Detect which cell encompasses the target text, then output its (X, Y) center coordinate. 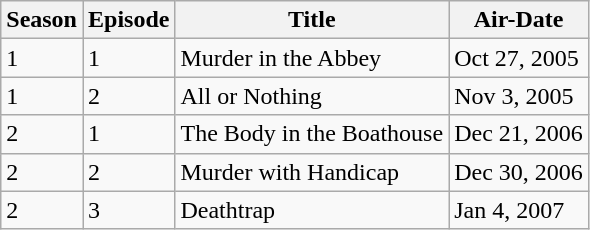
Title (312, 20)
Dec 21, 2006 (519, 134)
Episode (128, 20)
Air-Date (519, 20)
All or Nothing (312, 96)
Dec 30, 2006 (519, 172)
Murder in the Abbey (312, 58)
Oct 27, 2005 (519, 58)
Murder with Handicap (312, 172)
3 (128, 210)
Jan 4, 2007 (519, 210)
The Body in the Boathouse (312, 134)
Nov 3, 2005 (519, 96)
Deathtrap (312, 210)
Season (42, 20)
